Determine the (x, y) coordinate at the center of the cell enclosing the given text.  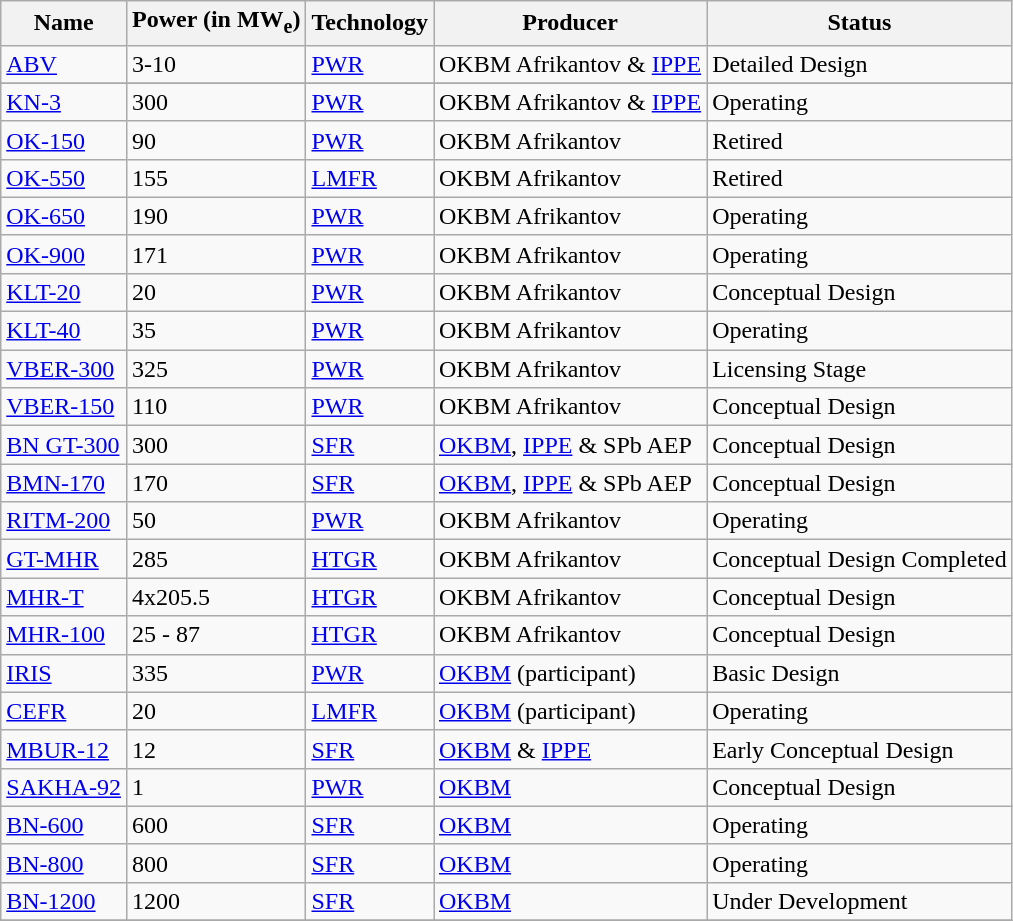
110 (216, 407)
171 (216, 254)
90 (216, 140)
Under Development (860, 901)
OK-650 (64, 216)
4х205.5 (216, 597)
1200 (216, 901)
KN-3 (64, 102)
Name (64, 23)
Technology (370, 23)
KLT-20 (64, 292)
RITM-200 (64, 521)
Early Conceptual Design (860, 749)
BN-800 (64, 863)
Basic Design (860, 673)
50 (216, 521)
GT-MHR (64, 559)
25 - 87 (216, 635)
Detailed Design (860, 64)
OK-550 (64, 178)
SAKHA-92 (64, 787)
BN-1200 (64, 901)
Producer (570, 23)
35 (216, 331)
KLT-40 (64, 331)
VBER-300 (64, 369)
1 (216, 787)
BMN-170 (64, 483)
BN-600 (64, 825)
VBER-150 (64, 407)
3-10 (216, 64)
Power (in MWe) (216, 23)
155 (216, 178)
MHR-T (64, 597)
MBUR-12 (64, 749)
190 (216, 216)
170 (216, 483)
12 (216, 749)
Conceptual Design Completed (860, 559)
BN GT-300 (64, 445)
Status (860, 23)
600 (216, 825)
ABV (64, 64)
OK-900 (64, 254)
CEFR (64, 711)
800 (216, 863)
OKBM & IPPE (570, 749)
325 (216, 369)
MHR-100 (64, 635)
Licensing Stage (860, 369)
335 (216, 673)
IRIS (64, 673)
OK-150 (64, 140)
285 (216, 559)
